Capture the cell that displays the provided text and extract its [x, y] central coordinate. 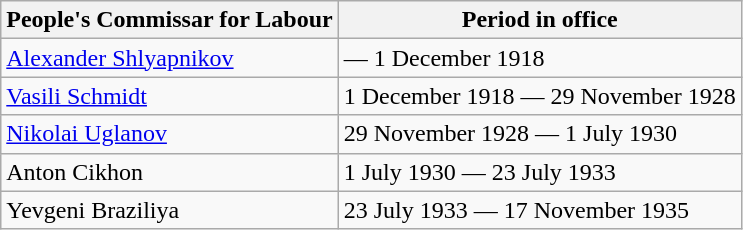
People's Commissar for Labour [170, 20]
Anton Cikhon [170, 172]
Yevgeni Braziliya [170, 210]
Nikolai Uglanov [170, 134]
1 July 1930 — 23 July 1933 [540, 172]
Period in office [540, 20]
23 July 1933 — 17 November 1935 [540, 210]
1 December 1918 — 29 November 1928 [540, 96]
29 November 1928 — 1 July 1930 [540, 134]
— 1 December 1918 [540, 58]
Vasili Schmidt [170, 96]
Alexander Shlyapnikov [170, 58]
